For the text-containing cell, return its midpoint in [x, y] coordinate format. 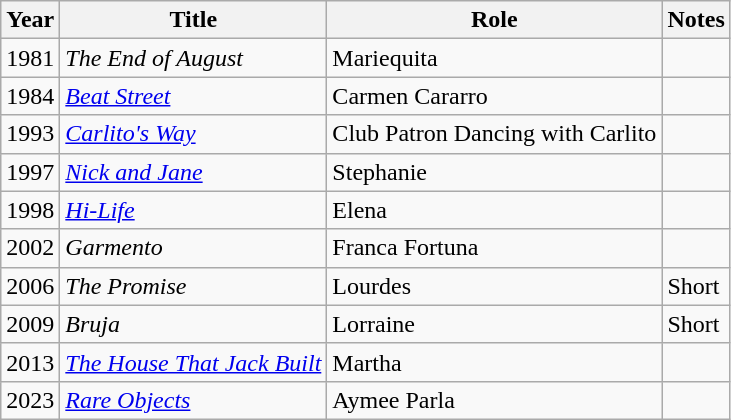
2023 [30, 400]
The End of August [194, 58]
Year [30, 20]
Stephanie [494, 172]
Rare Objects [194, 400]
Bruja [194, 324]
Carmen Cararro [494, 96]
Lourdes [494, 286]
Mariequita [494, 58]
The House That Jack Built [194, 362]
The Promise [194, 286]
Aymee Parla [494, 400]
Nick and Jane [194, 172]
Elena [494, 210]
Role [494, 20]
1981 [30, 58]
Garmento [194, 248]
Martha [494, 362]
2006 [30, 286]
2009 [30, 324]
Title [194, 20]
Hi-Life [194, 210]
1984 [30, 96]
Club Patron Dancing with Carlito [494, 134]
1998 [30, 210]
Franca Fortuna [494, 248]
1993 [30, 134]
1997 [30, 172]
Carlito's Way [194, 134]
2013 [30, 362]
2002 [30, 248]
Notes [696, 20]
Beat Street [194, 96]
Lorraine [494, 324]
